Pinpoint the cell where the given text exists, returning its (X, Y) midpoint coordinate. 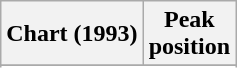
Peakposition (189, 34)
Chart (1993) (72, 34)
